Return [x, y] of the center of cell containing provided text 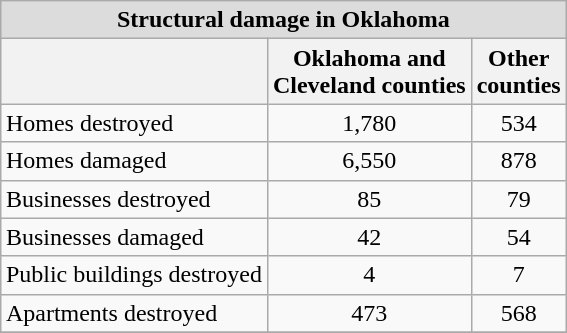
Oklahoma andCleveland counties [369, 72]
568 [518, 313]
6,550 [369, 161]
Homes destroyed [134, 123]
Businesses damaged [134, 237]
4 [369, 275]
Public buildings destroyed [134, 275]
Homes damaged [134, 161]
534 [518, 123]
Othercounties [518, 72]
79 [518, 199]
7 [518, 275]
85 [369, 199]
54 [518, 237]
Businesses destroyed [134, 199]
878 [518, 161]
Apartments destroyed [134, 313]
Structural damage in Oklahoma [283, 20]
42 [369, 237]
473 [369, 313]
1,780 [369, 123]
